For the text-containing cell, return its midpoint in [x, y] coordinate format. 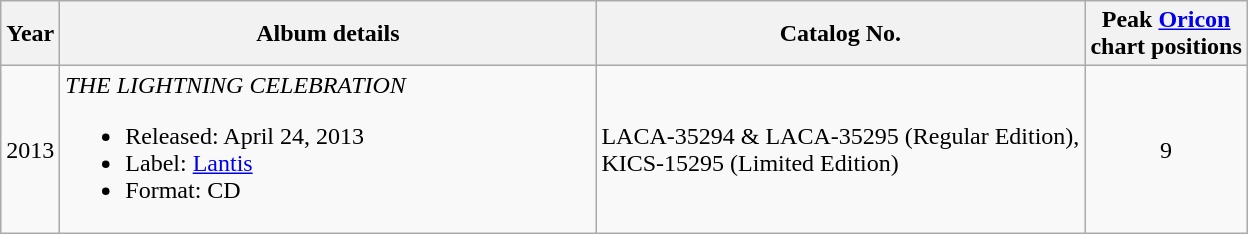
THE LIGHTNING CELEBRATIONReleased: April 24, 2013Label: LantisFormat: CD [328, 150]
2013 [30, 150]
Catalog No. [840, 34]
LACA-35294 & LACA-35295 (Regular Edition), KICS-15295 (Limited Edition) [840, 150]
Year [30, 34]
9 [1166, 150]
Album details [328, 34]
Peak Oricon chart positions [1166, 34]
